Capture the cell that displays the provided text and extract its (X, Y) central coordinate. 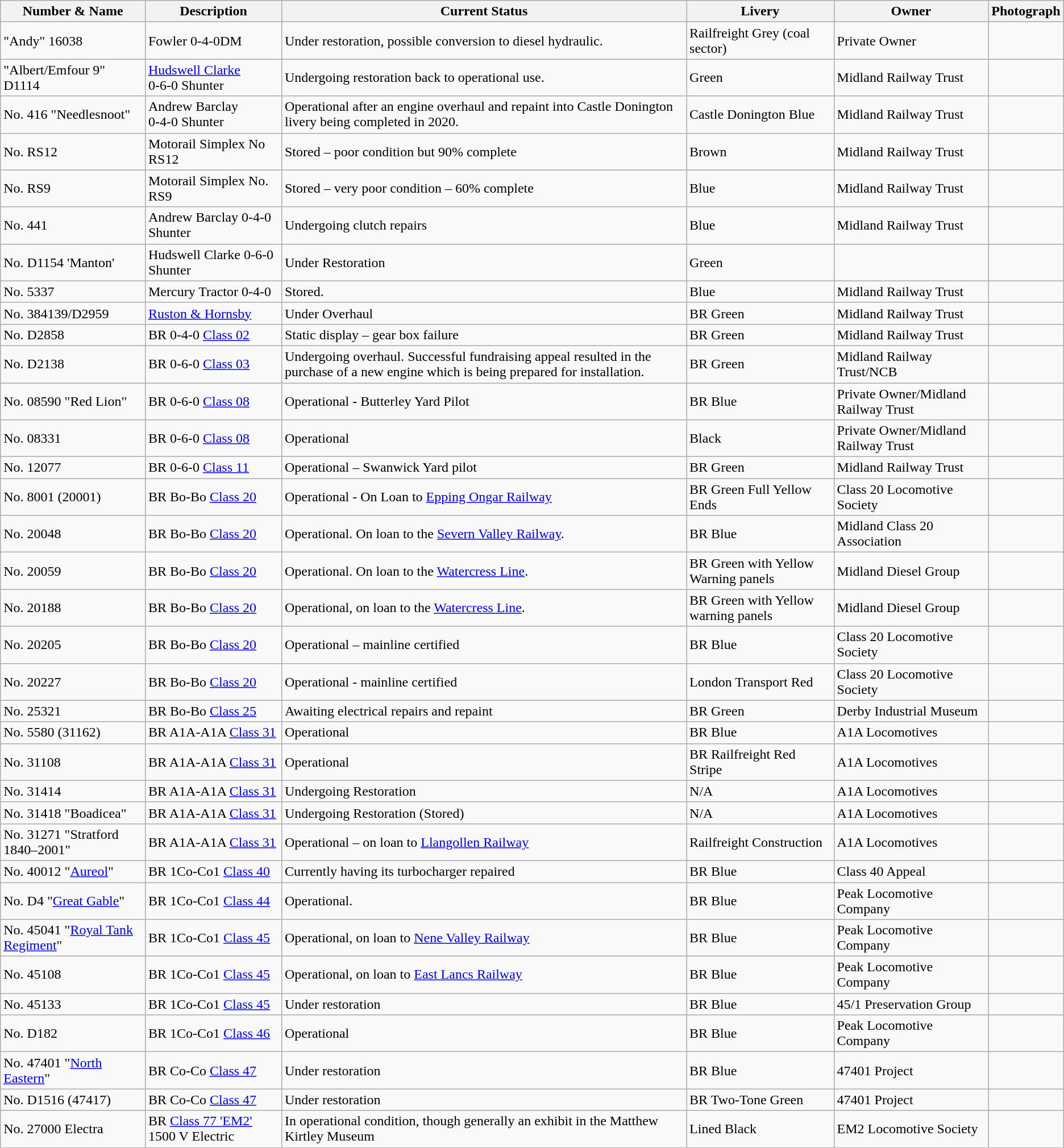
No. 08590 "Red Lion" (73, 401)
No. 441 (73, 225)
Ruston & Hornsby (213, 313)
Operational – on loan to Llangollen Railway (484, 842)
No. D1154 'Manton' (73, 263)
Photograph (1026, 11)
BR Two-Tone Green (760, 1100)
Operational – Swanwick Yard pilot (484, 468)
Andrew Barclay0-4-0 Shunter (213, 115)
No. 20048 (73, 534)
Operational, on loan to East Lancs Railway (484, 975)
Operational – mainline certified (484, 644)
Fowler 0-4-0DM (213, 41)
No. 12077 (73, 468)
Stored – poor condition but 90% complete (484, 151)
BR 1Co-Co1 Class 44 (213, 900)
BR Railfreight Red Stripe (760, 762)
"Albert/Emfour 9" D1114 (73, 77)
No. 20188 (73, 608)
Derby Industrial Museum (911, 711)
BR Green Full Yellow Ends (760, 497)
Hudswell Clarke0-6-0 Shunter (213, 77)
BR Green with Yellow Warning panels (760, 571)
Railfreight Grey (coal sector) (760, 41)
BR 0-4-0 Class 02 (213, 335)
Undergoing Restoration (484, 791)
Stored – very poor condition – 60% complete (484, 189)
BR Green with Yellow warning panels (760, 608)
No. D2138 (73, 364)
Operational. (484, 900)
No. 31414 (73, 791)
Class 40 Appeal (911, 871)
Brown (760, 151)
Railfreight Construction (760, 842)
Current Status (484, 11)
No. 5337 (73, 292)
Under restoration, possible conversion to diesel hydraulic. (484, 41)
Number & Name (73, 11)
Andrew Barclay 0-4-0 Shunter (213, 225)
Mercury Tractor 0-4-0 (213, 292)
Undergoing restoration back to operational use. (484, 77)
No. 31271 "Stratford 1840–2001" (73, 842)
BR Bo-Bo Class 25 (213, 711)
Undergoing clutch repairs (484, 225)
Operational, on loan to the Watercress Line. (484, 608)
BR 1Co-Co1 Class 40 (213, 871)
Operational, on loan to Nene Valley Railway (484, 938)
EM2 Locomotive Society (911, 1129)
Midland Railway Trust/NCB (911, 364)
Undergoing Restoration (Stored) (484, 813)
Static display – gear box failure (484, 335)
No. 45041 "Royal Tank Regiment" (73, 938)
No. RS12 (73, 151)
No. D2858 (73, 335)
No. 25321 (73, 711)
No. 416 "Needlesnoot" (73, 115)
Motorail Simplex No RS12 (213, 151)
BR 1Co-Co1 Class 46 (213, 1033)
Motorail Simplex No. RS9 (213, 189)
In operational condition, though generally an exhibit in the Matthew Kirtley Museum (484, 1129)
No. 384139/D2959 (73, 313)
Operational. On loan to the Severn Valley Railway. (484, 534)
Owner (911, 11)
No. 45133 (73, 1004)
Under Restoration (484, 263)
No. 31108 (73, 762)
No. D182 (73, 1033)
No. 27000 Electra (73, 1129)
Operational after an engine overhaul and repaint into Castle Donington livery being completed in 2020. (484, 115)
BR 0-6-0 Class 03 (213, 364)
No. 20059 (73, 571)
BR 0-6-0 Class 11 (213, 468)
Under Overhaul (484, 313)
No. 20205 (73, 644)
Awaiting electrical repairs and repaint (484, 711)
Description (213, 11)
Stored. (484, 292)
No. D4 "Great Gable" (73, 900)
Operational - On Loan to Epping Ongar Railway (484, 497)
London Transport Red (760, 682)
No. 8001 (20001) (73, 497)
Operational - mainline certified (484, 682)
Livery (760, 11)
No. 5580 (31162) (73, 733)
Midland Class 20 Association (911, 534)
BR Class 77 'EM2' 1500 V Electric (213, 1129)
No. 40012 "Aureol" (73, 871)
No. 31418 "Boadicea" (73, 813)
Operational - Butterley Yard Pilot (484, 401)
No. 20227 (73, 682)
Operational. On loan to the Watercress Line. (484, 571)
"Andy" 16038 (73, 41)
No. 45108 (73, 975)
No. D1516 (47417) (73, 1100)
Private Owner (911, 41)
Hudswell Clarke 0-6-0 Shunter (213, 263)
Black (760, 439)
Currently having its turbocharger repaired (484, 871)
Lined Black (760, 1129)
45/1 Preservation Group (911, 1004)
No. RS9 (73, 189)
No. 47401 "North Eastern" (73, 1071)
No. 08331 (73, 439)
Undergoing overhaul. Successful fundraising appeal resulted in the purchase of a new engine which is being prepared for installation. (484, 364)
Castle Donington Blue (760, 115)
